From the cell containing the given text, extract its center point as (x, y) coordinate. 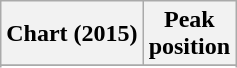
Chart (2015) (72, 34)
Peakposition (189, 34)
